Find where the given text appears and provide that cell's center as (X, Y) coordinate. 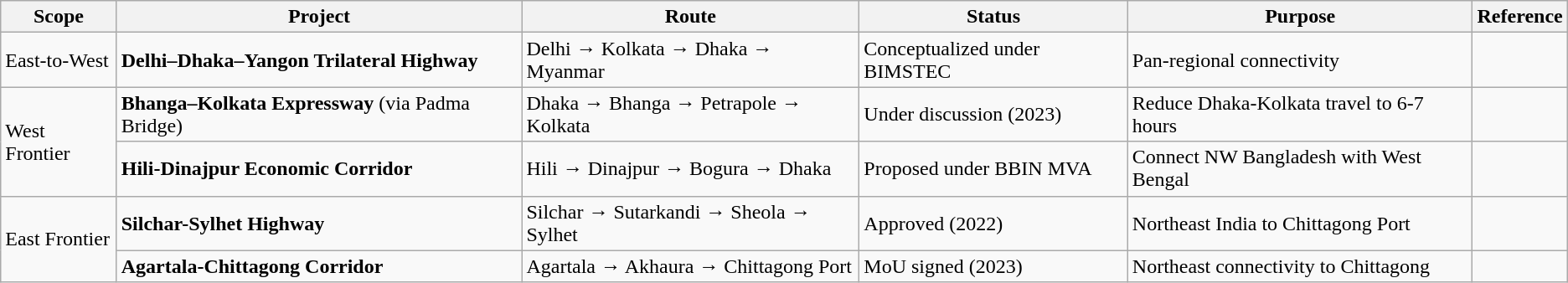
Agartala → Akhaura → Chittagong Port (690, 266)
Agartala-Chittagong Corridor (319, 266)
Reference (1519, 17)
Hili → Dinajpur → Bogura → Dhaka (690, 169)
MoU signed (2023) (993, 266)
Delhi–Dhaka–Yangon Trilateral Highway (319, 60)
Hili-Dinajpur Economic Corridor (319, 169)
Dhaka → Bhanga → Petrapole → Kolkata (690, 114)
Connect NW Bangladesh with West Bengal (1300, 169)
Pan-regional connectivity (1300, 60)
Proposed under BBIN MVA (993, 169)
East Frontier (59, 239)
Silchar-Sylhet Highway (319, 223)
Route (690, 17)
Delhi → Kolkata → Dhaka → Myanmar (690, 60)
Status (993, 17)
Project (319, 17)
Northeast connectivity to Chittagong (1300, 266)
Reduce Dhaka-Kolkata travel to 6-7 hours (1300, 114)
Under discussion (2023) (993, 114)
Bhanga–Kolkata Expressway (via Padma Bridge) (319, 114)
East-to-West (59, 60)
Northeast India to Chittagong Port (1300, 223)
Silchar → Sutarkandi → Sheola → Sylhet (690, 223)
Approved (2022) (993, 223)
Conceptualized under BIMSTEC (993, 60)
Purpose (1300, 17)
West Frontier (59, 141)
Scope (59, 17)
